Return the (X, Y) coordinate for the center point of the cell that contains the specified text.  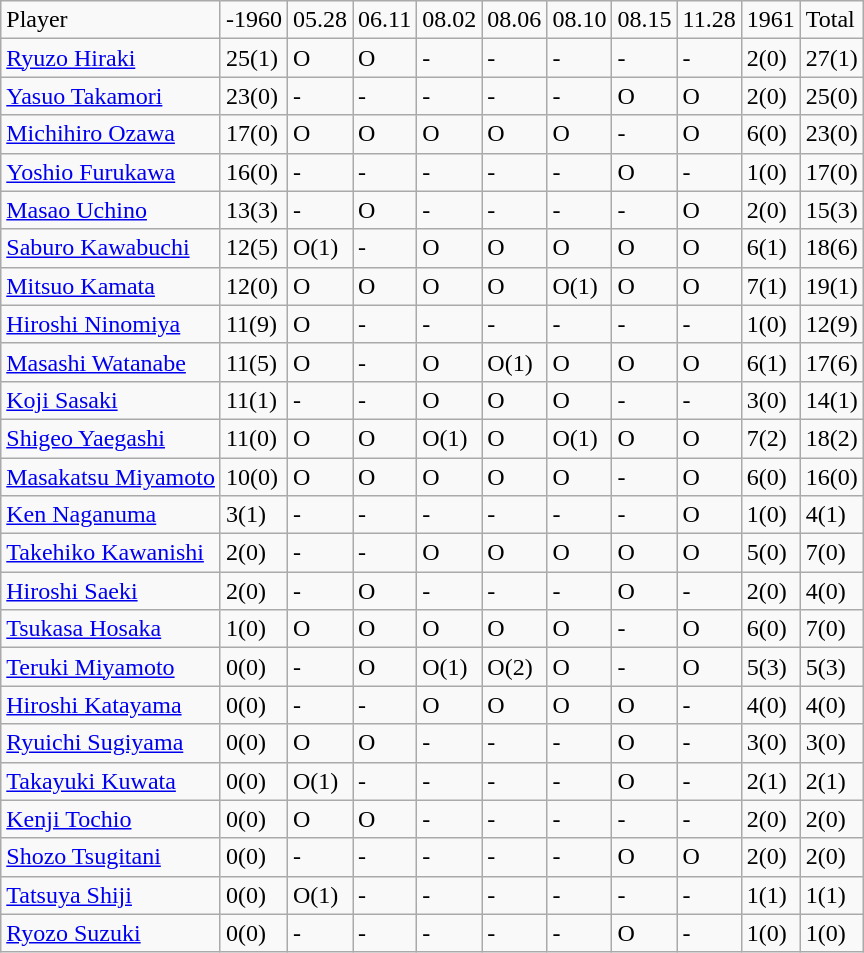
18(6) (832, 248)
Ryuichi Sugiyama (111, 743)
06.11 (385, 20)
Yasuo Takamori (111, 96)
15(3) (832, 210)
Michihiro Ozawa (111, 134)
12(0) (254, 286)
17(6) (832, 362)
Masao Uchino (111, 210)
Masakatsu Miyamoto (111, 477)
3(1) (254, 515)
5(0) (770, 553)
Koji Sasaki (111, 400)
7(2) (770, 438)
Ryozo Suzuki (111, 933)
Kenji Tochio (111, 819)
Ryuzo Hiraki (111, 58)
Yoshio Furukawa (111, 172)
11(5) (254, 362)
Shigeo Yaegashi (111, 438)
Ken Naganuma (111, 515)
Hiroshi Saeki (111, 591)
13(3) (254, 210)
05.28 (320, 20)
O(2) (514, 667)
11(9) (254, 324)
08.10 (580, 20)
Saburo Kawabuchi (111, 248)
12(9) (832, 324)
4(1) (832, 515)
Hiroshi Katayama (111, 705)
19(1) (832, 286)
25(0) (832, 96)
Takehiko Kawanishi (111, 553)
-1960 (254, 20)
11(1) (254, 400)
10(0) (254, 477)
18(2) (832, 438)
Mitsuo Kamata (111, 286)
11.28 (709, 20)
Hiroshi Ninomiya (111, 324)
Masashi Watanabe (111, 362)
Takayuki Kuwata (111, 781)
14(1) (832, 400)
08.02 (450, 20)
27(1) (832, 58)
25(1) (254, 58)
08.06 (514, 20)
Shozo Tsugitani (111, 857)
Total (832, 20)
Tsukasa Hosaka (111, 629)
08.15 (644, 20)
Tatsuya Shiji (111, 895)
1961 (770, 20)
Teruki Miyamoto (111, 667)
12(5) (254, 248)
7(1) (770, 286)
11(0) (254, 438)
Player (111, 20)
